Determine the (x, y) coordinate at the center of the cell enclosing the given text.  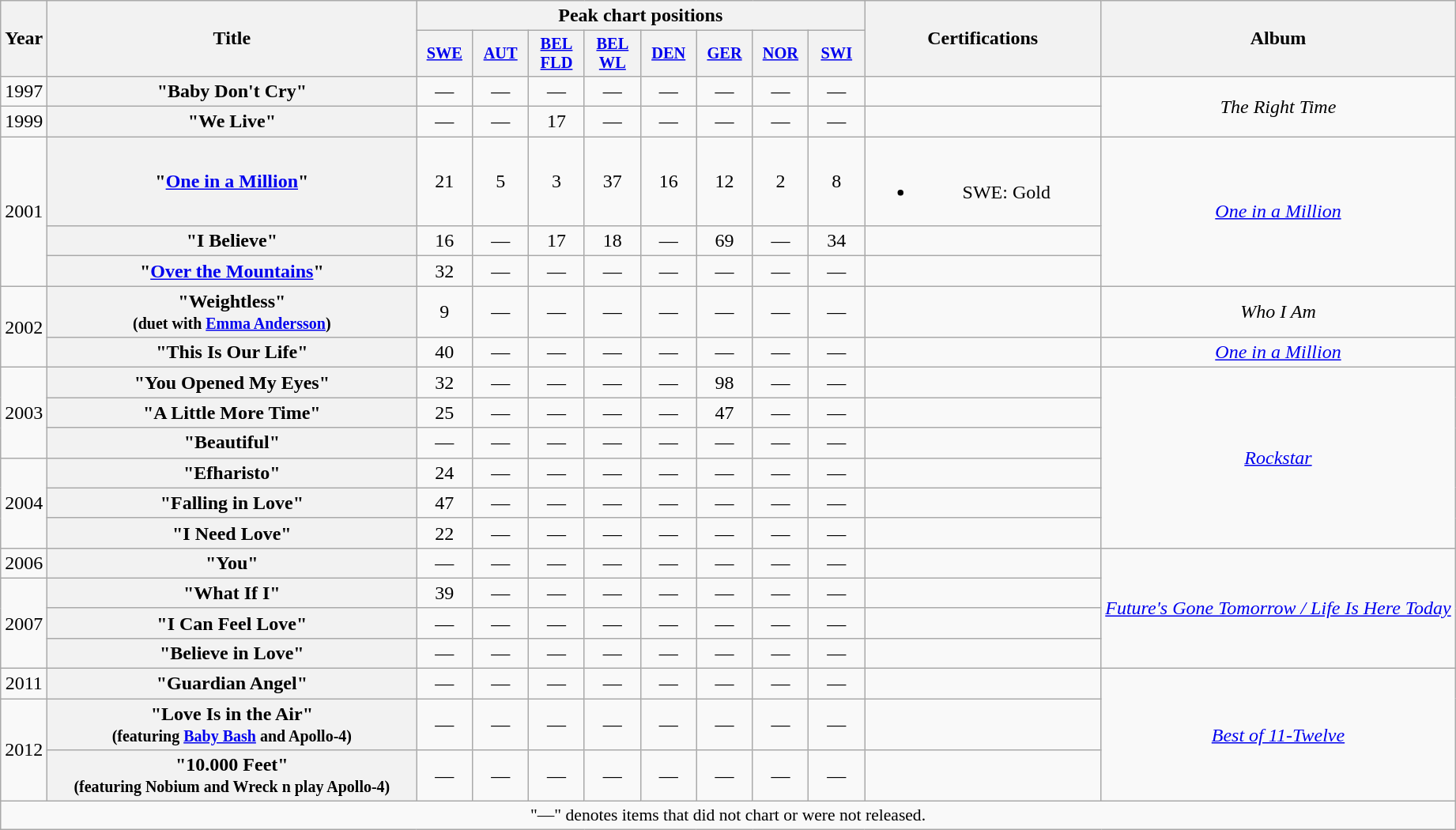
18 (612, 241)
21 (444, 182)
25 (444, 413)
Future's Gone Tomorrow / Life Is Here Today (1278, 608)
"Guardian Angel" (232, 684)
Who I Am (1278, 311)
"Beautiful" (232, 443)
BEL FLD (556, 54)
"10.000 Feet" (featuring Nobium and Wreck n play Apollo-4) (232, 776)
"Love Is in the Air"(featuring Baby Bash and Apollo-4) (232, 724)
SWI (836, 54)
Peak chart positions (640, 16)
"I Need Love" (232, 533)
Rockstar (1278, 458)
"Believe in Love" (232, 653)
2 (781, 182)
98 (724, 383)
"Baby Don't Cry" (232, 91)
37 (612, 182)
NOR (781, 54)
"One in a Million" (232, 182)
"Falling in Love" (232, 503)
AUT (501, 54)
12 (724, 182)
Best of 11-Twelve (1278, 735)
GER (724, 54)
1999 (24, 122)
SWE (444, 54)
34 (836, 241)
2002 (24, 327)
2006 (24, 563)
Title (232, 39)
"We Live" (232, 122)
"You" (232, 563)
"You Opened My Eyes" (232, 383)
69 (724, 241)
2011 (24, 684)
"Over the Mountains" (232, 271)
"A Little More Time" (232, 413)
2004 (24, 503)
2001 (24, 212)
"I Can Feel Love" (232, 623)
"Efharisto" (232, 473)
"What If I" (232, 593)
2007 (24, 623)
1997 (24, 91)
22 (444, 533)
Album (1278, 39)
24 (444, 473)
5 (501, 182)
SWE: Gold (983, 182)
40 (444, 353)
8 (836, 182)
3 (556, 182)
2003 (24, 413)
The Right Time (1278, 106)
"—" denotes items that did not chart or were not released. (728, 816)
39 (444, 593)
"Weightless" (duet with Emma Andersson) (232, 311)
2012 (24, 750)
DEN (669, 54)
"This Is Our Life" (232, 353)
Year (24, 39)
9 (444, 311)
Certifications (983, 39)
"I Believe" (232, 241)
BEL WL (612, 54)
